Pinpoint the cell where the given text exists, returning its (X, Y) midpoint coordinate. 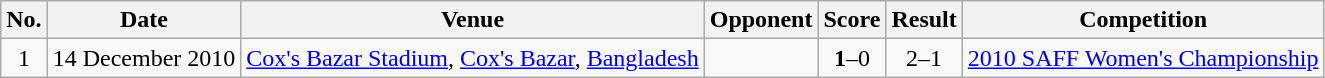
Result (924, 20)
1–0 (852, 58)
Date (144, 20)
Score (852, 20)
1 (24, 58)
2–1 (924, 58)
Venue (472, 20)
14 December 2010 (144, 58)
Competition (1143, 20)
2010 SAFF Women's Championship (1143, 58)
Cox's Bazar Stadium, Cox's Bazar, Bangladesh (472, 58)
Opponent (761, 20)
No. (24, 20)
